Return (x, y) of the center of cell containing provided text 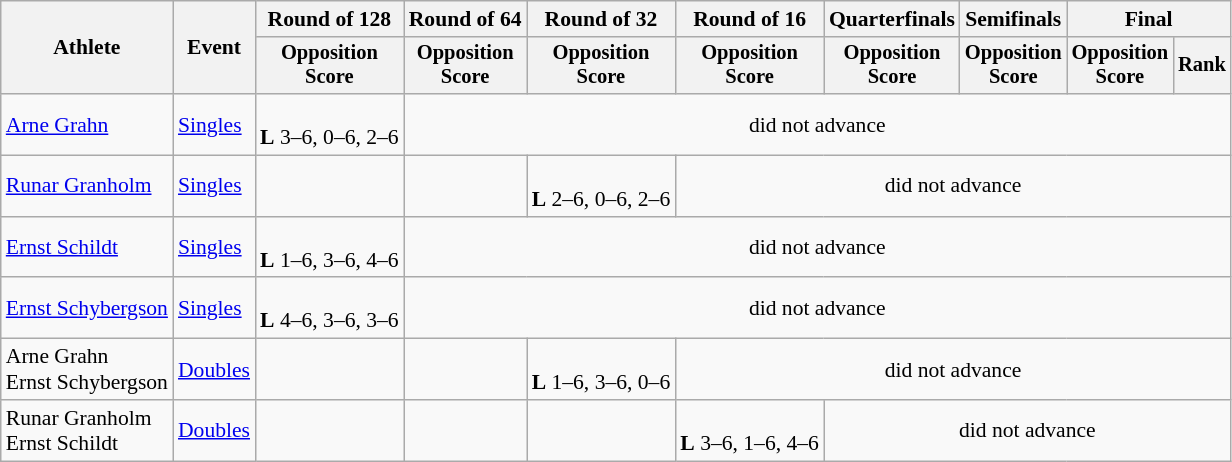
Runar Granholm Ernst Schildt (87, 430)
L 2–6, 0–6, 2–6 (602, 186)
Runar Granholm (87, 186)
L 3–6, 1–6, 4–6 (750, 430)
Round of 16 (750, 19)
Round of 128 (330, 19)
Event (214, 48)
Arne Grahn Ernst Schybergson (87, 370)
Quarterfinals (892, 19)
Final (1149, 19)
Rank (1202, 66)
Ernst Schybergson (87, 308)
Round of 32 (602, 19)
L 4–6, 3–6, 3–6 (330, 308)
Semifinals (1014, 19)
L 3–6, 0–6, 2–6 (330, 124)
Arne Grahn (87, 124)
Athlete (87, 48)
L 1–6, 3–6, 0–6 (602, 370)
Ernst Schildt (87, 248)
L 1–6, 3–6, 4–6 (330, 248)
Round of 64 (466, 19)
